Locate the cell with the specified text and output its (x, y) center coordinate. 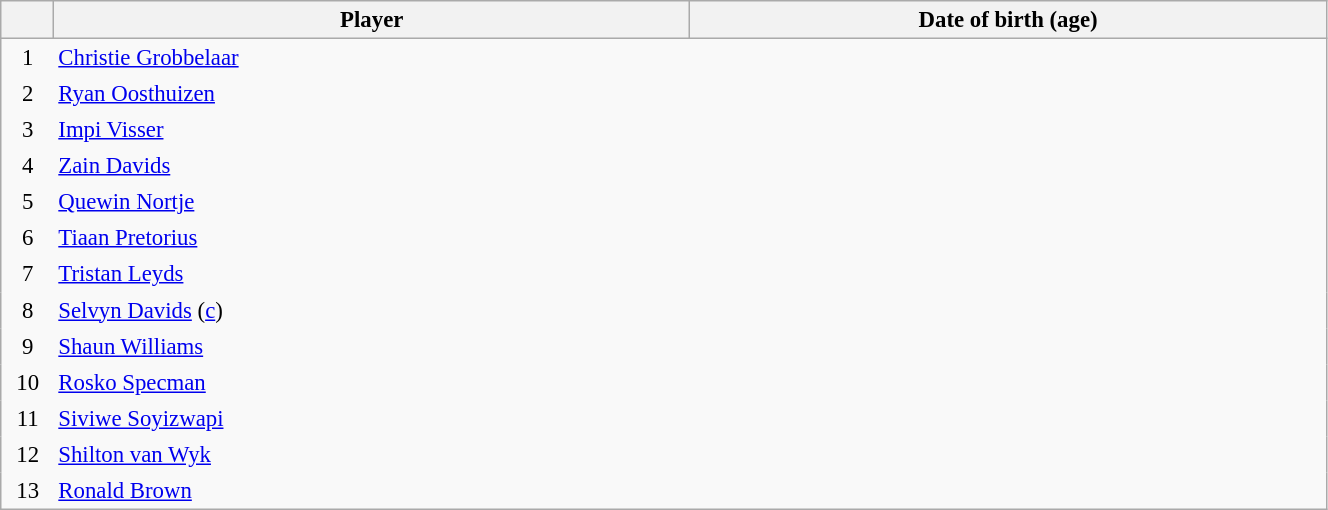
Player (372, 20)
Ronald Brown (372, 490)
Ryan Oosthuizen (372, 93)
6 (28, 238)
10 (28, 382)
Siviwe Soyizwapi (372, 418)
Tristan Leyds (372, 274)
Selvyn Davids (c) (372, 310)
Shaun Williams (372, 346)
12 (28, 454)
Rosko Specman (372, 382)
3 (28, 129)
Quewin Nortje (372, 202)
Impi Visser (372, 129)
Date of birth (age) (1008, 20)
13 (28, 490)
Tiaan Pretorius (372, 238)
Shilton van Wyk (372, 454)
2 (28, 93)
4 (28, 166)
11 (28, 418)
Christie Grobbelaar (372, 58)
Zain Davids (372, 166)
8 (28, 310)
9 (28, 346)
1 (28, 58)
5 (28, 202)
7 (28, 274)
